Output the [X, Y] coordinate of the center of the cell containing the given text.  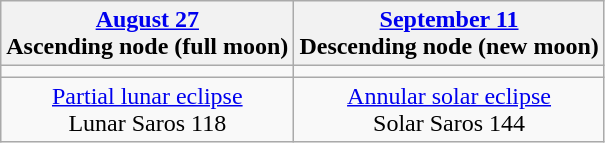
August 27Ascending node (full moon) [148, 34]
September 11Descending node (new moon) [449, 34]
Annular solar eclipseSolar Saros 144 [449, 110]
Partial lunar eclipseLunar Saros 118 [148, 110]
